Scan for the cell matching the given text and deliver its [X, Y] coordinate at center. 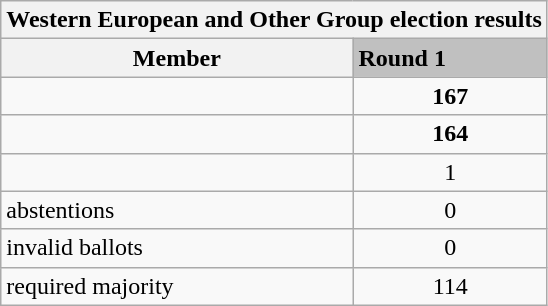
1 [450, 172]
Member [177, 58]
Round 1 [450, 58]
abstentions [177, 210]
167 [450, 96]
164 [450, 134]
invalid ballots [177, 248]
required majority [177, 286]
114 [450, 286]
Western European and Other Group election results [274, 20]
